From the cell containing the given text, extract its center point as [X, Y] coordinate. 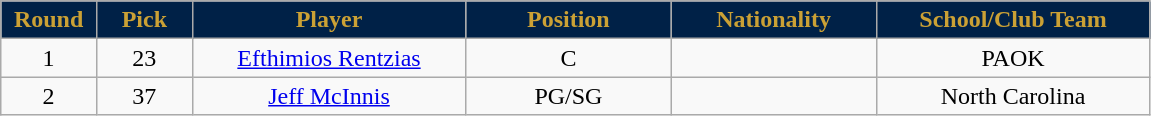
School/Club Team [1013, 20]
North Carolina [1013, 96]
37 [144, 96]
Player [329, 20]
23 [144, 58]
Round [49, 20]
Pick [144, 20]
C [568, 58]
Efthimios Rentzias [329, 58]
Position [568, 20]
2 [49, 96]
1 [49, 58]
PG/SG [568, 96]
Jeff McInnis [329, 96]
Nationality [774, 20]
PAOK [1013, 58]
